Extract the (X, Y) coordinate from the center of the cell holding the provided text.  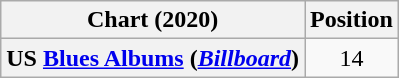
14 (352, 58)
US Blues Albums (Billboard) (153, 58)
Position (352, 20)
Chart (2020) (153, 20)
